Search for the cell housing the specified text and yield its (x, y) center coordinate. 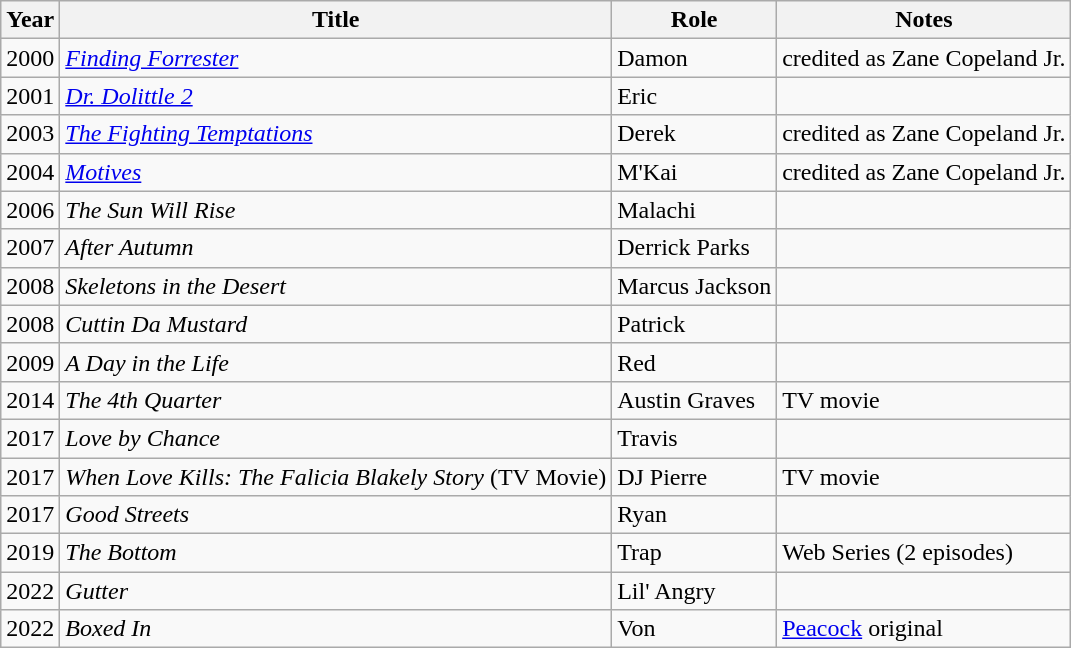
Web Series (2 episodes) (924, 553)
2009 (30, 362)
The 4th Quarter (336, 400)
Austin Graves (694, 400)
Malachi (694, 210)
Damon (694, 58)
2014 (30, 400)
2001 (30, 96)
Boxed In (336, 629)
Gutter (336, 591)
2006 (30, 210)
2019 (30, 553)
Notes (924, 20)
Trap (694, 553)
Skeletons in the Desert (336, 286)
M'Kai (694, 172)
Dr. Dolittle 2 (336, 96)
Red (694, 362)
Year (30, 20)
2007 (30, 248)
Good Streets (336, 515)
Patrick (694, 324)
The Bottom (336, 553)
Role (694, 20)
The Fighting Temptations (336, 134)
Lil' Angry (694, 591)
Cuttin Da Mustard (336, 324)
A Day in the Life (336, 362)
Eric (694, 96)
Love by Chance (336, 438)
DJ Pierre (694, 477)
2004 (30, 172)
When Love Kills: The Falicia Blakely Story (TV Movie) (336, 477)
After Autumn (336, 248)
Von (694, 629)
Motives (336, 172)
Peacock original (924, 629)
The Sun Will Rise (336, 210)
Finding Forrester (336, 58)
Title (336, 20)
Derek (694, 134)
Travis (694, 438)
Marcus Jackson (694, 286)
2000 (30, 58)
Ryan (694, 515)
2003 (30, 134)
Derrick Parks (694, 248)
